From the cell containing the given text, extract its center point as [x, y] coordinate. 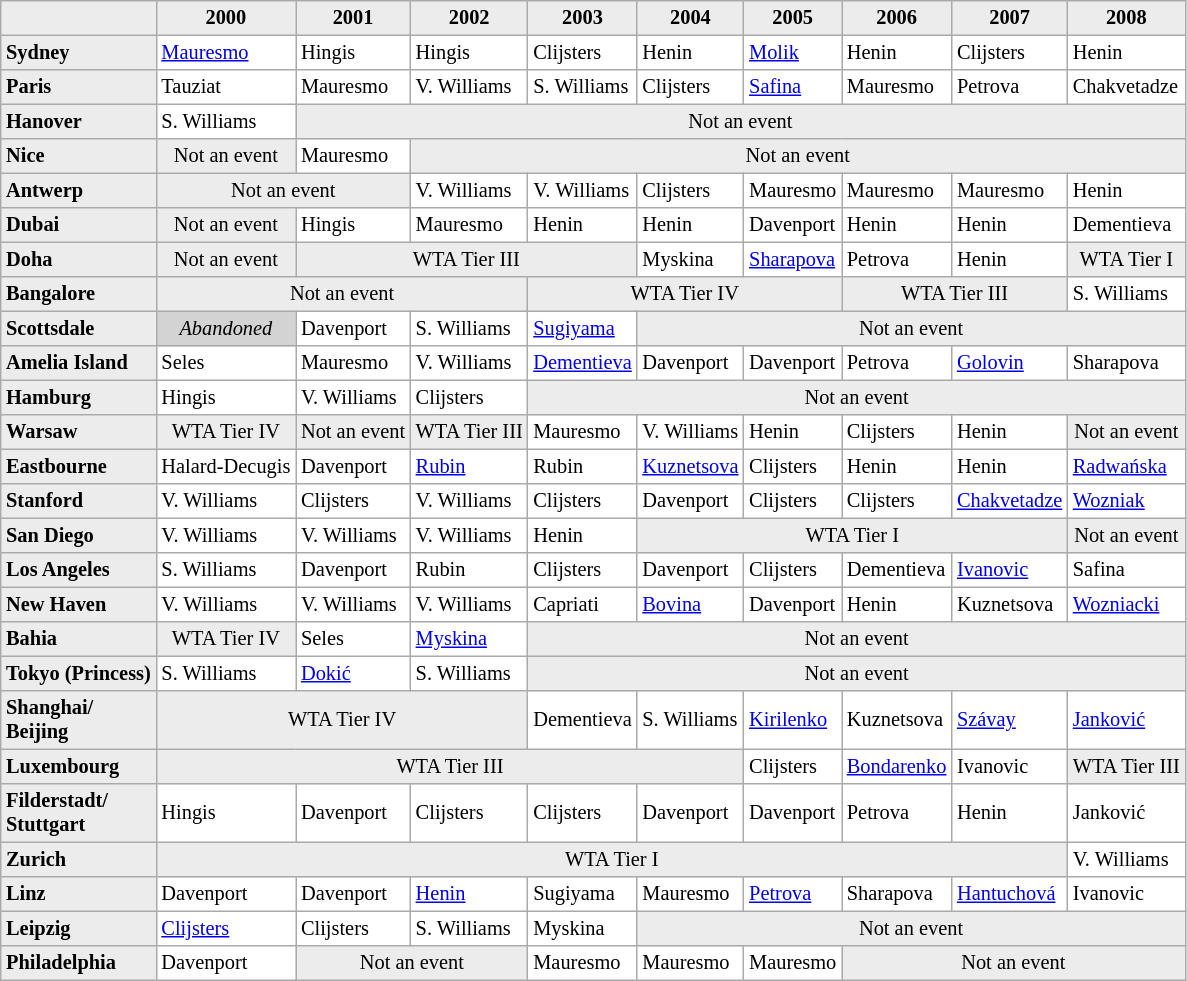
Warsaw [78, 432]
2000 [226, 18]
Paris [78, 87]
Bahia [78, 639]
2008 [1126, 18]
Hanover [78, 121]
2004 [690, 18]
Dubai [78, 225]
Scottsdale [78, 328]
Antwerp [78, 190]
Hamburg [78, 397]
Linz [78, 894]
Dokić [354, 673]
Nice [78, 156]
Bovina [690, 604]
Los Angeles [78, 570]
2002 [469, 18]
Abandoned [226, 328]
2005 [793, 18]
Leipzig [78, 928]
Shanghai/Beijing [78, 720]
Doha [78, 259]
Eastbourne [78, 466]
Zurich [78, 859]
New Haven [78, 604]
Tauziat [226, 87]
Bondarenko [897, 766]
Stanford [78, 501]
Molik [793, 52]
Kirilenko [793, 720]
Filderstadt/Stuttgart [78, 813]
Szávay [1010, 720]
Luxembourg [78, 766]
Tokyo (Princess) [78, 673]
Wozniak [1126, 501]
San Diego [78, 535]
2006 [897, 18]
Golovin [1010, 363]
2001 [354, 18]
Radwańska [1126, 466]
Hantuchová [1010, 894]
Capriati [582, 604]
Sydney [78, 52]
Halard-Decugis [226, 466]
2007 [1010, 18]
2003 [582, 18]
Amelia Island [78, 363]
Bangalore [78, 294]
Wozniacki [1126, 604]
Philadelphia [78, 963]
